Pinpoint the cell where the given text exists, returning its (x, y) midpoint coordinate. 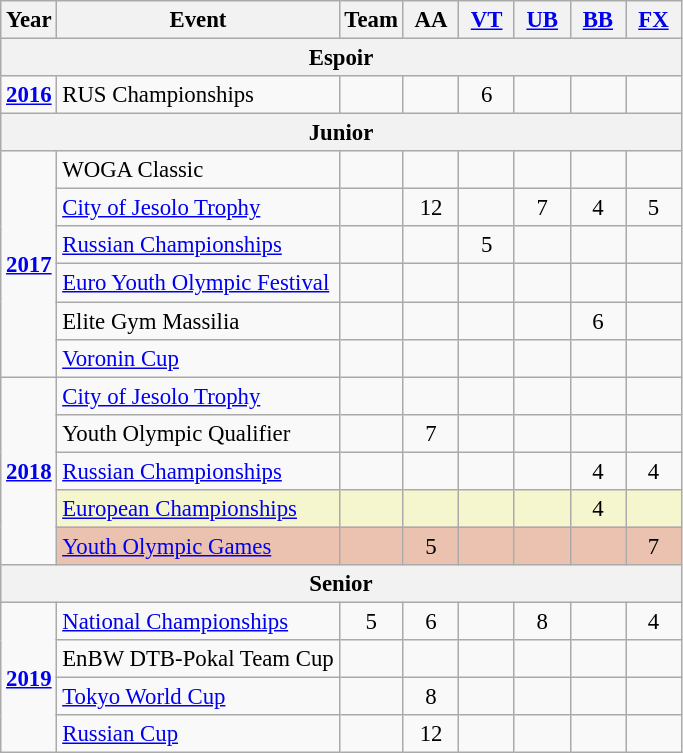
National Championships (198, 621)
EnBW DTB-Pokal Team Cup (198, 659)
2017 (29, 264)
Junior (341, 133)
Youth Olympic Games (198, 546)
Voronin Cup (198, 358)
Elite Gym Massilia (198, 321)
VT (487, 20)
AA (431, 20)
Senior (341, 584)
BB (598, 20)
2016 (29, 95)
UB (542, 20)
WOGA Classic (198, 170)
Russian Cup (198, 734)
Espoir (341, 58)
Tokyo World Cup (198, 697)
Youth Olympic Qualifier (198, 433)
European Championships (198, 509)
2019 (29, 677)
Euro Youth Olympic Festival (198, 283)
Team (371, 20)
Event (198, 20)
2018 (29, 471)
RUS Championships (198, 95)
Year (29, 20)
FX (654, 20)
